Find where the given text appears and provide that cell's center as (x, y) coordinate. 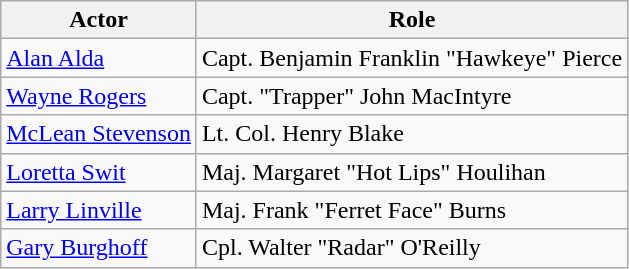
Maj. Frank "Ferret Face" Burns (412, 210)
Actor (99, 20)
Loretta Swit (99, 172)
Wayne Rogers (99, 96)
Lt. Col. Henry Blake (412, 134)
Alan Alda (99, 58)
Gary Burghoff (99, 248)
Cpl. Walter "Radar" O'Reilly (412, 248)
Capt. "Trapper" John MacIntyre (412, 96)
Maj. Margaret "Hot Lips" Houlihan (412, 172)
Capt. Benjamin Franklin "Hawkeye" Pierce (412, 58)
Larry Linville (99, 210)
McLean Stevenson (99, 134)
Role (412, 20)
